Find where the given text appears and provide that cell's center as [X, Y] coordinate. 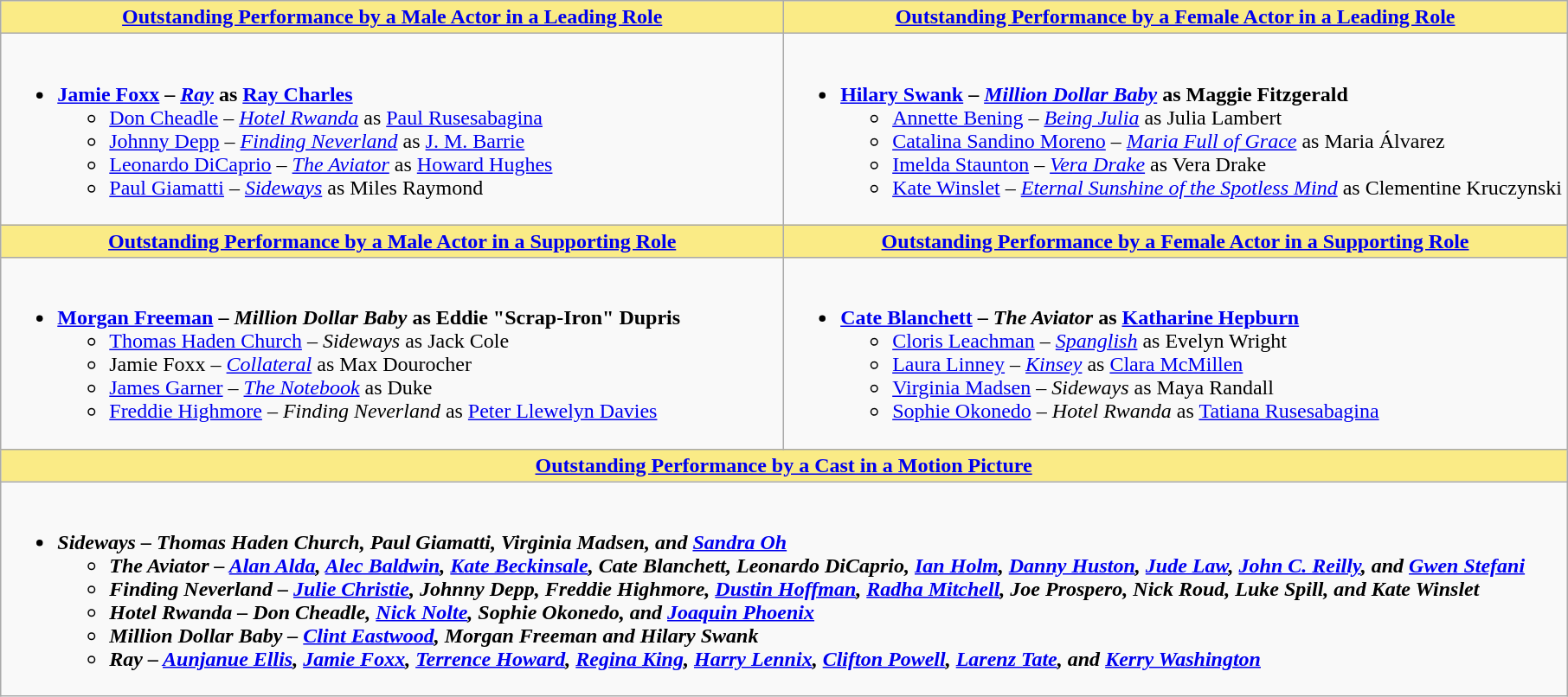
Outstanding Performance by a Female Actor in a Leading Role [1175, 17]
Outstanding Performance by a Female Actor in a Supporting Role [1175, 241]
Outstanding Performance by a Cast in a Motion Picture [784, 465]
Outstanding Performance by a Male Actor in a Supporting Role [393, 241]
Outstanding Performance by a Male Actor in a Leading Role [393, 17]
